Determine the (x, y) coordinate at the center of the cell enclosing the given text.  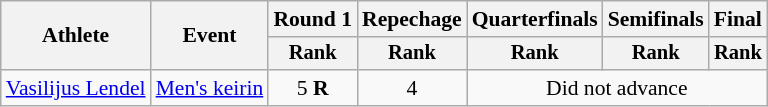
Men's keirin (210, 88)
Did not advance (617, 88)
4 (412, 88)
Athlete (76, 36)
Repechage (412, 19)
Round 1 (312, 19)
Vasilijus Lendel (76, 88)
Quarterfinals (535, 19)
Final (738, 19)
Semifinals (656, 19)
5 R (312, 88)
Event (210, 36)
